Scan for the cell matching the given text and deliver its (X, Y) coordinate at center. 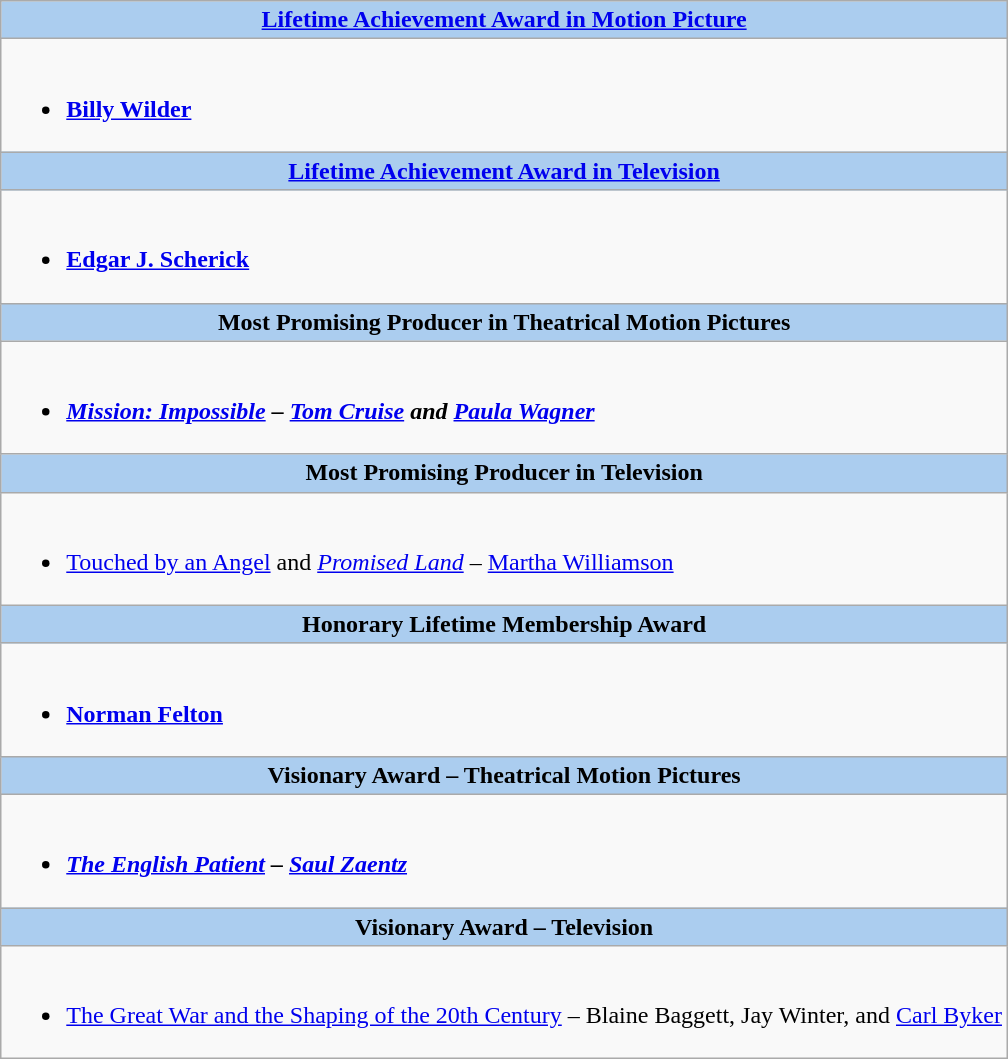
Edgar J. Scherick (504, 246)
Norman Felton (504, 700)
Touched by an Angel and Promised Land – Martha Williamson (504, 548)
The English Patient – Saul Zaentz (504, 850)
Most Promising Producer in Television (504, 473)
Most Promising Producer in Theatrical Motion Pictures (504, 322)
Visionary Award – Theatrical Motion Pictures (504, 775)
Mission: Impossible – Tom Cruise and Paula Wagner (504, 398)
The Great War and the Shaping of the 20th Century – Blaine Baggett, Jay Winter, and Carl Byker (504, 1002)
Honorary Lifetime Membership Award (504, 624)
Visionary Award – Television (504, 927)
Billy Wilder (504, 96)
Lifetime Achievement Award in Television (504, 171)
Lifetime Achievement Award in Motion Picture (504, 20)
